From the cell containing the given text, extract its center point as (X, Y) coordinate. 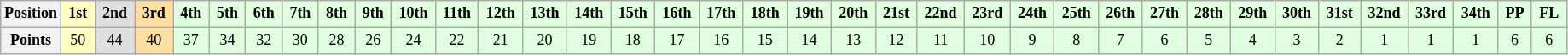
22nd (941, 14)
10 (987, 41)
7 (1120, 41)
14 (810, 41)
FL (1549, 14)
5th (227, 14)
30 (300, 41)
28 (336, 41)
28th (1209, 14)
7th (300, 14)
1st (78, 14)
31st (1339, 14)
21st (896, 14)
9 (1032, 41)
27th (1164, 14)
11 (941, 41)
Position (31, 14)
19 (589, 41)
21 (501, 41)
10th (414, 14)
17th (721, 14)
9th (374, 14)
5 (1209, 41)
26th (1120, 14)
37 (191, 41)
13th (545, 14)
15th (633, 14)
15 (765, 41)
8th (336, 14)
16 (721, 41)
24 (414, 41)
4 (1253, 41)
12th (501, 14)
4th (191, 14)
2 (1339, 41)
25th (1077, 14)
40 (154, 41)
16th (677, 14)
3 (1297, 41)
24th (1032, 14)
17 (677, 41)
19th (810, 14)
14th (589, 14)
23rd (987, 14)
34 (227, 41)
18 (633, 41)
32 (264, 41)
12 (896, 41)
13 (853, 41)
6th (264, 14)
PP (1515, 14)
11th (457, 14)
32nd (1385, 14)
34th (1476, 14)
44 (114, 41)
18th (765, 14)
30th (1297, 14)
2nd (114, 14)
8 (1077, 41)
20th (853, 14)
3rd (154, 14)
26 (374, 41)
Points (31, 41)
33rd (1431, 14)
29th (1253, 14)
20 (545, 41)
22 (457, 41)
50 (78, 41)
